Find where the given text appears and provide that cell's center as [X, Y] coordinate. 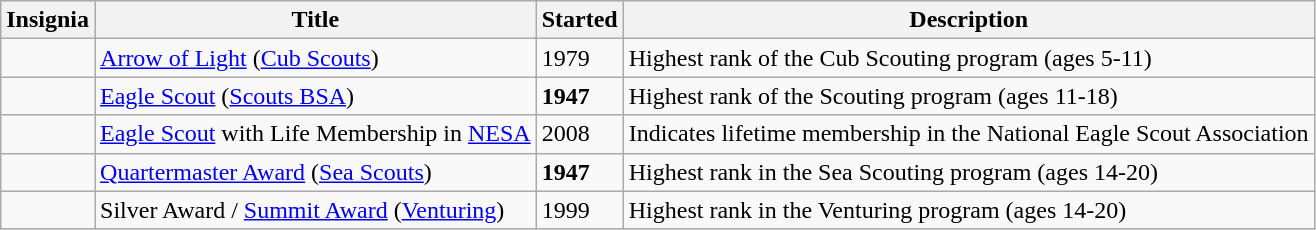
Started [580, 20]
Insignia [48, 20]
1999 [580, 210]
Highest rank of the Cub Scouting program (ages 5-11) [968, 58]
Indicates lifetime membership in the National Eagle Scout Association [968, 134]
Highest rank in the Sea Scouting program (ages 14-20) [968, 172]
Highest rank of the Scouting program (ages 11-18) [968, 96]
Eagle Scout with Life Membership in NESA [316, 134]
Highest rank in the Venturing program (ages 14-20) [968, 210]
2008 [580, 134]
Arrow of Light (Cub Scouts) [316, 58]
1979 [580, 58]
Eagle Scout (Scouts BSA) [316, 96]
Title [316, 20]
Silver Award / Summit Award (Venturing) [316, 210]
Description [968, 20]
Quartermaster Award (Sea Scouts) [316, 172]
